Determine the (X, Y) coordinate at the center of the cell enclosing the given text.  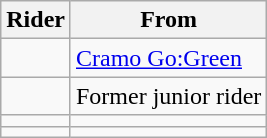
Cramo Go:Green (168, 58)
Former junior rider (168, 96)
From (168, 20)
Rider (36, 20)
